Find where the given text appears and provide that cell's center as (X, Y) coordinate. 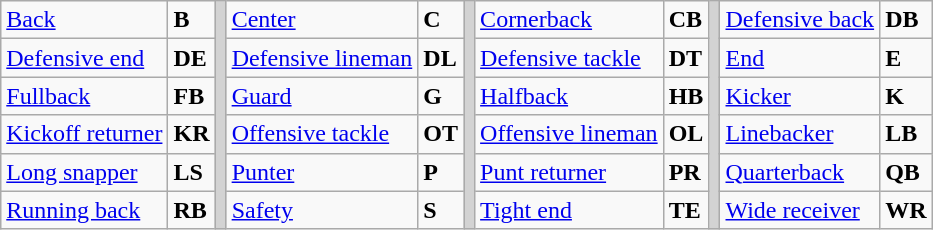
PR (686, 172)
B (192, 20)
DB (906, 20)
CB (686, 20)
C (441, 20)
LS (192, 172)
End (800, 58)
Running back (84, 210)
Defensive back (800, 20)
TE (686, 210)
Wide receiver (800, 210)
Punter (322, 172)
K (906, 96)
Long snapper (84, 172)
E (906, 58)
QB (906, 172)
RB (192, 210)
Center (322, 20)
Cornerback (570, 20)
Linebacker (800, 134)
Defensive tackle (570, 58)
OL (686, 134)
S (441, 210)
Defensive end (84, 58)
Fullback (84, 96)
FB (192, 96)
Offensive tackle (322, 134)
Quarterback (800, 172)
DT (686, 58)
G (441, 96)
LB (906, 134)
P (441, 172)
Offensive lineman (570, 134)
Kicker (800, 96)
WR (906, 210)
KR (192, 134)
DE (192, 58)
DL (441, 58)
Halfback (570, 96)
Back (84, 20)
HB (686, 96)
Kickoff returner (84, 134)
Safety (322, 210)
OT (441, 134)
Defensive lineman (322, 58)
Tight end (570, 210)
Guard (322, 96)
Punt returner (570, 172)
